For the text-containing cell, return its midpoint in (x, y) coordinate format. 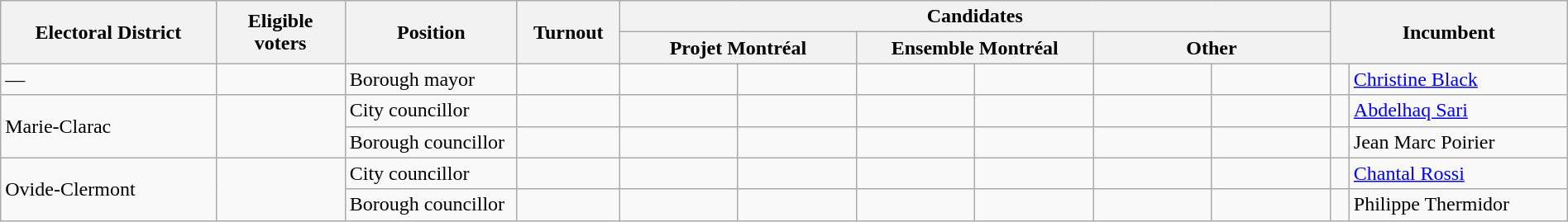
Electoral District (108, 32)
Ensemble Montréal (975, 48)
Philippe Thermidor (1458, 205)
Projet Montréal (738, 48)
Borough mayor (431, 79)
Eligible voters (280, 32)
Chantal Rossi (1458, 173)
Christine Black (1458, 79)
Position (431, 32)
Other (1212, 48)
Turnout (568, 32)
Candidates (974, 17)
— (108, 79)
Abdelhaq Sari (1458, 111)
Jean Marc Poirier (1458, 142)
Ovide-Clermont (108, 189)
Incumbent (1449, 32)
Marie-Clarac (108, 126)
